Provide the [x, y] coordinate of the cell's center where the given text is located.  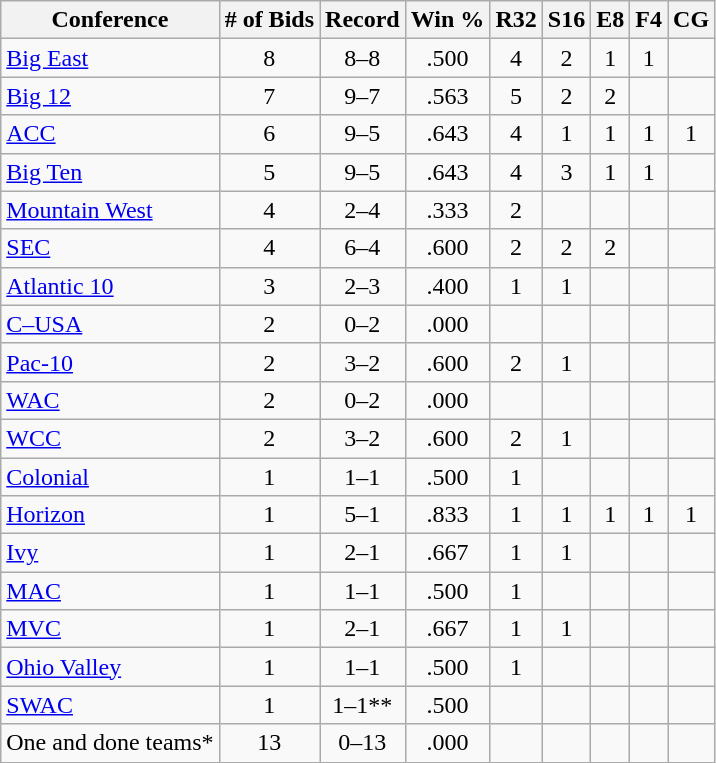
2–4 [363, 210]
Pac-10 [110, 362]
WCC [110, 438]
Record [363, 20]
MAC [110, 591]
# of Bids [269, 20]
Horizon [110, 515]
Colonial [110, 477]
Mountain West [110, 210]
R32 [516, 20]
Conference [110, 20]
0–13 [363, 743]
1–1** [363, 705]
S16 [566, 20]
.333 [448, 210]
7 [269, 96]
Big 12 [110, 96]
CG [692, 20]
6–4 [363, 248]
E8 [610, 20]
9–7 [363, 96]
8 [269, 58]
F4 [649, 20]
Big East [110, 58]
Atlantic 10 [110, 286]
.400 [448, 286]
Win % [448, 20]
Ohio Valley [110, 667]
.833 [448, 515]
Ivy [110, 553]
5–1 [363, 515]
SEC [110, 248]
8–8 [363, 58]
6 [269, 134]
ACC [110, 134]
13 [269, 743]
MVC [110, 629]
WAC [110, 400]
SWAC [110, 705]
Big Ten [110, 172]
.563 [448, 96]
One and done teams* [110, 743]
2–3 [363, 286]
C–USA [110, 324]
